Extract the (x, y) coordinate from the center of the cell holding the provided text.  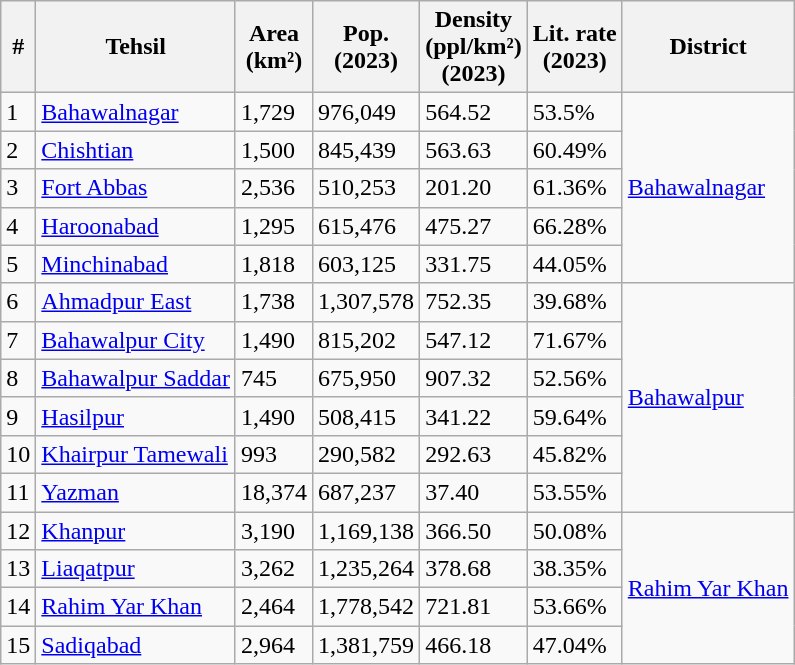
Bahawalpur Saddar (136, 378)
466.18 (474, 645)
14 (18, 607)
53.55% (574, 492)
Minchinabad (136, 264)
1,500 (274, 150)
603,125 (366, 264)
907.32 (474, 378)
47.04% (574, 645)
Area(km²) (274, 47)
721.81 (474, 607)
61.36% (574, 188)
5 (18, 264)
2,536 (274, 188)
564.52 (474, 112)
1,381,759 (366, 645)
3,190 (274, 531)
Haroonabad (136, 226)
745 (274, 378)
50.08% (574, 531)
8 (18, 378)
38.35% (574, 569)
District (708, 47)
1,738 (274, 302)
1,729 (274, 112)
6 (18, 302)
Liaqatpur (136, 569)
752.35 (474, 302)
11 (18, 492)
Khanpur (136, 531)
675,950 (366, 378)
1,307,578 (366, 302)
52.56% (574, 378)
2,464 (274, 607)
510,253 (366, 188)
547.12 (474, 340)
Yazman (136, 492)
815,202 (366, 340)
Tehsil (136, 47)
60.49% (574, 150)
12 (18, 531)
331.75 (474, 264)
18,374 (274, 492)
201.20 (474, 188)
9 (18, 416)
59.64% (574, 416)
3 (18, 188)
Ahmadpur East (136, 302)
378.68 (474, 569)
341.22 (474, 416)
13 (18, 569)
Hasilpur (136, 416)
Sadiqabad (136, 645)
10 (18, 454)
Pop.(2023) (366, 47)
845,439 (366, 150)
Fort Abbas (136, 188)
4 (18, 226)
15 (18, 645)
366.50 (474, 531)
2,964 (274, 645)
Bahawalpur City (136, 340)
3,262 (274, 569)
Density(ppl/km²)(2023) (474, 47)
71.67% (574, 340)
Khairpur Tamewali (136, 454)
615,476 (366, 226)
Chishtian (136, 150)
44.05% (574, 264)
39.68% (574, 302)
1,235,264 (366, 569)
290,582 (366, 454)
563.63 (474, 150)
53.5% (574, 112)
1,778,542 (366, 607)
993 (274, 454)
1 (18, 112)
508,415 (366, 416)
1,818 (274, 264)
976,049 (366, 112)
53.66% (574, 607)
45.82% (574, 454)
292.63 (474, 454)
# (18, 47)
1,169,138 (366, 531)
7 (18, 340)
687,237 (366, 492)
Lit. rate(2023) (574, 47)
2 (18, 150)
66.28% (574, 226)
37.40 (474, 492)
475.27 (474, 226)
Bahawalpur (708, 397)
1,295 (274, 226)
